Pinpoint the cell where the given text exists, returning its (x, y) midpoint coordinate. 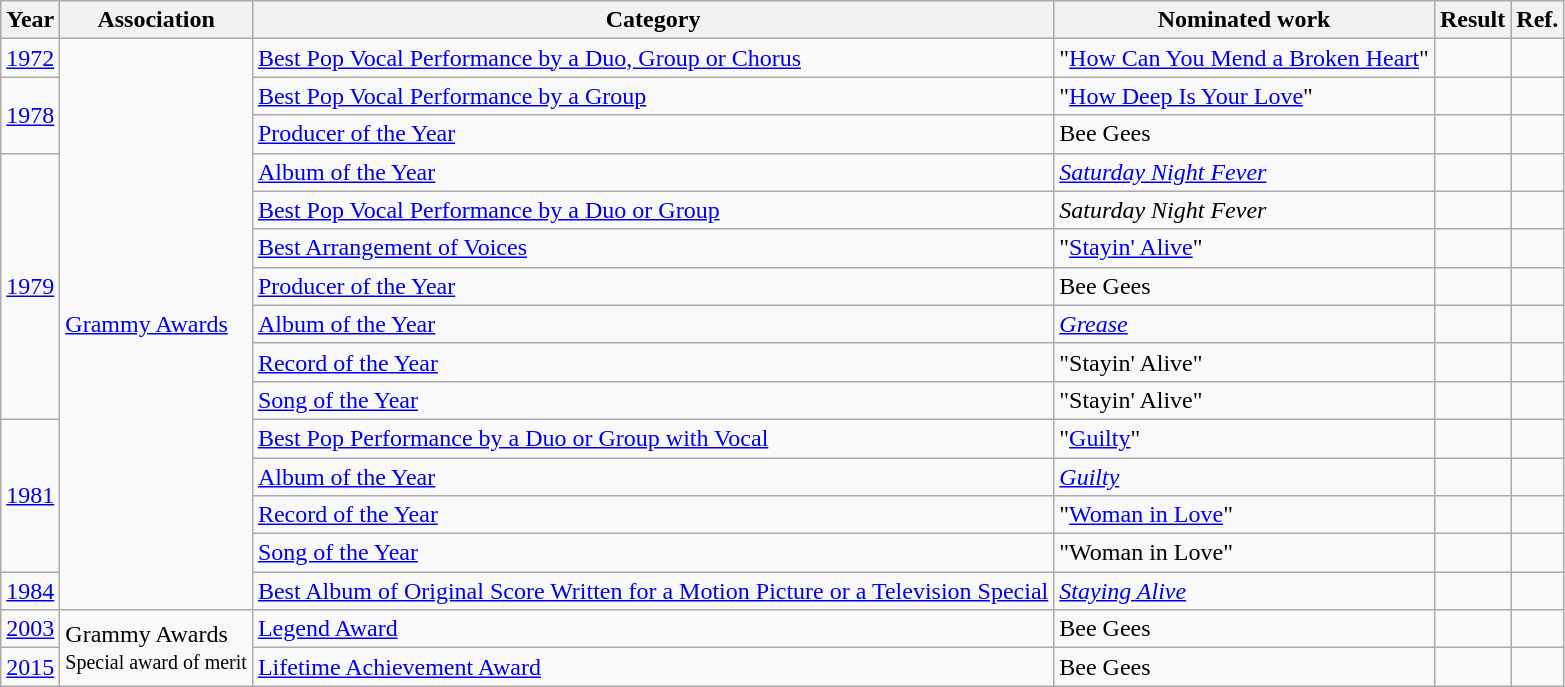
Guilty (1244, 477)
Best Arrangement of Voices (652, 248)
Best Pop Vocal Performance by a Duo or Group (652, 210)
Best Pop Vocal Performance by a Group (652, 96)
Year (30, 20)
Lifetime Achievement Award (652, 667)
Grammy Awards (156, 324)
2015 (30, 667)
"How Deep Is Your Love" (1244, 96)
1984 (30, 591)
1978 (30, 115)
Best Pop Vocal Performance by a Duo, Group or Chorus (652, 58)
Nominated work (1244, 20)
Result (1472, 20)
Best Pop Performance by a Duo or Group with Vocal (652, 438)
Staying Alive (1244, 591)
Association (156, 20)
2003 (30, 629)
"Guilty" (1244, 438)
"How Can You Mend a Broken Heart" (1244, 58)
Grammy AwardsSpecial award of merit (156, 648)
Category (652, 20)
1979 (30, 286)
1972 (30, 58)
Grease (1244, 324)
1981 (30, 495)
Legend Award (652, 629)
Ref. (1538, 20)
Best Album of Original Score Written for a Motion Picture or a Television Special (652, 591)
